For the text-containing cell, return its midpoint in [x, y] coordinate format. 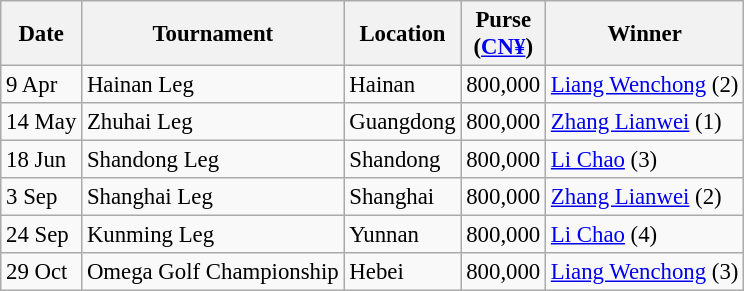
Location [402, 34]
14 May [42, 122]
Hainan Leg [213, 85]
Shanghai Leg [213, 197]
24 Sep [42, 235]
Date [42, 34]
3 Sep [42, 197]
Tournament [213, 34]
Zhang Lianwei (2) [645, 197]
Purse(CN¥) [504, 34]
Shanghai [402, 197]
Shandong [402, 160]
Kunming Leg [213, 235]
Guangdong [402, 122]
18 Jun [42, 160]
Liang Wenchong (2) [645, 85]
Zhang Lianwei (1) [645, 122]
Yunnan [402, 235]
9 Apr [42, 85]
Hainan [402, 85]
Zhuhai Leg [213, 122]
Li Chao (4) [645, 235]
Shandong Leg [213, 160]
Winner [645, 34]
Li Chao (3) [645, 160]
